Output the [x, y] coordinate of the center of the cell containing the given text.  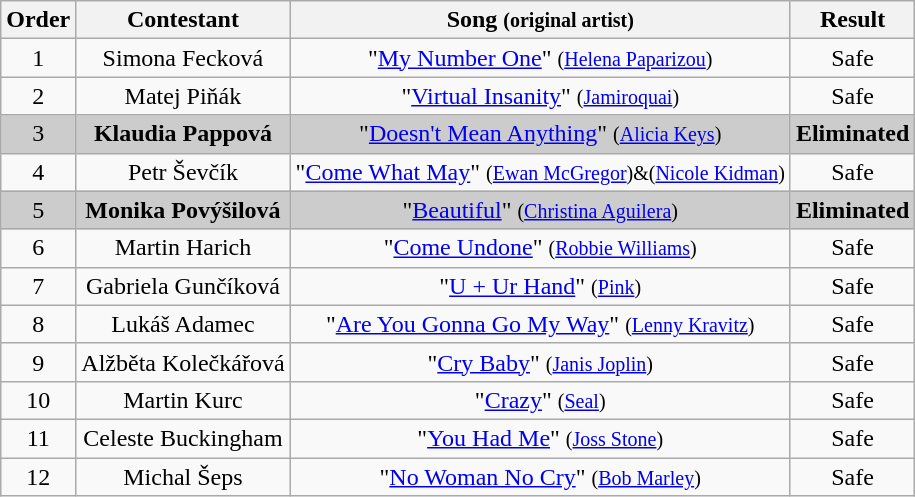
"U + Ur Hand" (Pink) [540, 286]
Matej Piňák [183, 96]
1 [38, 58]
"Beautiful" (Christina Aguilera) [540, 210]
"Come Undone" (Robbie Williams) [540, 248]
11 [38, 438]
"No Woman No Cry" (Bob Marley) [540, 477]
Gabriela Gunčíková [183, 286]
12 [38, 477]
"Crazy" (Seal) [540, 400]
"Are You Gonna Go My Way" (Lenny Kravitz) [540, 324]
Petr Ševčík [183, 172]
7 [38, 286]
Simona Fecková [183, 58]
Michal Šeps [183, 477]
"Come What May" (Ewan McGregor)&(Nicole Kidman) [540, 172]
"You Had Me" (Joss Stone) [540, 438]
Order [38, 20]
"Cry Baby" (Janis Joplin) [540, 362]
10 [38, 400]
Alžběta Kolečkářová [183, 362]
Song (original artist) [540, 20]
Result [852, 20]
Contestant [183, 20]
3 [38, 134]
"Virtual Insanity" (Jamiroquai) [540, 96]
6 [38, 248]
Celeste Buckingham [183, 438]
"My Number One" (Helena Paparizou) [540, 58]
"Doesn't Mean Anything" (Alicia Keys) [540, 134]
Klaudia Pappová [183, 134]
Martin Harich [183, 248]
5 [38, 210]
Martin Kurc [183, 400]
8 [38, 324]
Lukáš Adamec [183, 324]
Monika Povýšilová [183, 210]
2 [38, 96]
9 [38, 362]
4 [38, 172]
